Return (X, Y) of the center of cell containing provided text 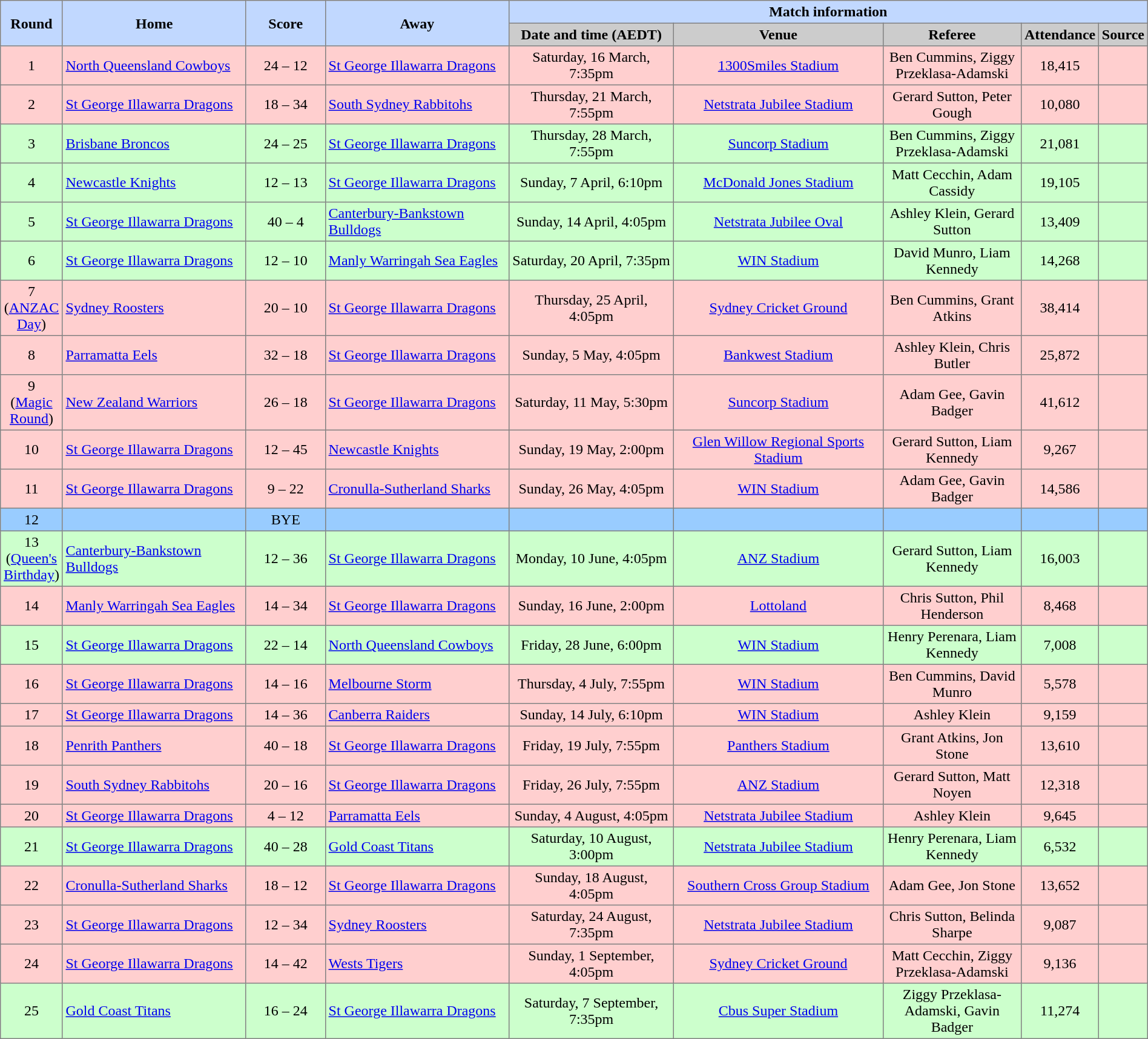
Adam Gee, Jon Stone (952, 885)
Friday, 28 June, 6:00pm (591, 645)
Thursday, 28 March, 7:55pm (591, 143)
Sunday, 14 April, 4:05pm (591, 222)
6,532 (1060, 846)
Brisbane Broncos (154, 143)
40 – 28 (286, 846)
Ben Cummins, David Munro (952, 684)
14 (31, 605)
Melbourne Storm (417, 684)
Match information (828, 12)
5 (31, 222)
19 (31, 785)
Sunday, 14 July, 6:10pm (591, 715)
Referee (952, 35)
Ashley Klein, Gerard Sutton (952, 222)
12,318 (1060, 785)
22 (31, 885)
11 (31, 489)
8,468 (1060, 605)
18 – 34 (286, 104)
9,136 (1060, 963)
Ben Cummins, Grant Atkins (952, 308)
21,081 (1060, 143)
Friday, 26 July, 7:55pm (591, 785)
7,008 (1060, 645)
14 – 36 (286, 715)
Gerard Sutton, Peter Gough (952, 104)
20 (31, 816)
Matt Cecchin, Ziggy Przeklasa-Adamski (952, 963)
David Munro, Liam Kennedy (952, 260)
20 – 10 (286, 308)
14,586 (1060, 489)
32 – 18 (286, 355)
Saturday, 7 September, 7:35pm (591, 1011)
24 – 25 (286, 143)
Southern Cross Group Stadium (779, 885)
13,652 (1060, 885)
20 – 16 (286, 785)
9,645 (1060, 816)
14,268 (1060, 260)
Chris Sutton, Phil Henderson (952, 605)
Friday, 19 July, 7:55pm (591, 745)
14 – 16 (286, 684)
Gerard Sutton, Matt Noyen (952, 785)
14 – 42 (286, 963)
Glen Willow Regional Sports Stadium (779, 449)
Lottoland (779, 605)
6 (31, 260)
Saturday, 20 April, 7:35pm (591, 260)
25 (31, 1011)
Penrith Panthers (154, 745)
New Zealand Warriors (154, 403)
21 (31, 846)
BYE (286, 519)
41,612 (1060, 403)
16 – 24 (286, 1011)
24 (31, 963)
Saturday, 16 March, 7:35pm (591, 65)
18 (31, 745)
12 – 10 (286, 260)
Matt Cecchin, Adam Cassidy (952, 182)
9 – 22 (286, 489)
12 – 36 (286, 559)
McDonald Jones Stadium (779, 182)
Chris Sutton, Belinda Sharpe (952, 925)
Monday, 10 June, 4:05pm (591, 559)
Venue (779, 35)
9,159 (1060, 715)
Thursday, 21 March, 7:55pm (591, 104)
7(ANZAC Day) (31, 308)
2 (31, 104)
10,080 (1060, 104)
Sunday, 26 May, 4:05pm (591, 489)
Ziggy Przeklasa-Adamski, Gavin Badger (952, 1011)
Thursday, 4 July, 7:55pm (591, 684)
Cbus Super Stadium (779, 1011)
23 (31, 925)
4 (31, 182)
18,415 (1060, 65)
Home (154, 23)
Date and time (AEDT) (591, 35)
40 – 4 (286, 222)
1 (31, 65)
Sunday, 5 May, 4:05pm (591, 355)
40 – 18 (286, 745)
17 (31, 715)
1300Smiles Stadium (779, 65)
Grant Atkins, Jon Stone (952, 745)
24 – 12 (286, 65)
Saturday, 24 August, 7:35pm (591, 925)
Sunday, 7 April, 6:10pm (591, 182)
13,409 (1060, 222)
Thursday, 25 April, 4:05pm (591, 308)
Round (31, 23)
13,610 (1060, 745)
Score (286, 23)
16,003 (1060, 559)
12 (31, 519)
Source (1124, 35)
Sunday, 4 August, 4:05pm (591, 816)
22 – 14 (286, 645)
Saturday, 10 August, 3:00pm (591, 846)
26 – 18 (286, 403)
12 – 34 (286, 925)
Bankwest Stadium (779, 355)
9,267 (1060, 449)
8 (31, 355)
12 – 45 (286, 449)
10 (31, 449)
9(Magic Round) (31, 403)
16 (31, 684)
Panthers Stadium (779, 745)
13(Queen's Birthday) (31, 559)
Wests Tigers (417, 963)
Netstrata Jubilee Oval (779, 222)
Sunday, 18 August, 4:05pm (591, 885)
Saturday, 11 May, 5:30pm (591, 403)
4 – 12 (286, 816)
9,087 (1060, 925)
Ashley Klein, Chris Butler (952, 355)
38,414 (1060, 308)
19,105 (1060, 182)
12 – 13 (286, 182)
5,578 (1060, 684)
Sunday, 19 May, 2:00pm (591, 449)
25,872 (1060, 355)
Away (417, 23)
Canberra Raiders (417, 715)
Attendance (1060, 35)
Sunday, 16 June, 2:00pm (591, 605)
15 (31, 645)
3 (31, 143)
14 – 34 (286, 605)
18 – 12 (286, 885)
11,274 (1060, 1011)
Sunday, 1 September, 4:05pm (591, 963)
